Output the (X, Y) coordinate of the center of the cell containing the given text.  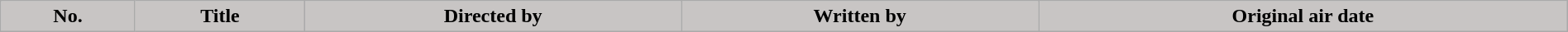
Original air date (1303, 16)
Written by (860, 16)
Directed by (493, 16)
No. (68, 16)
Title (220, 16)
